Output the [X, Y] coordinate of the center of the cell containing the given text.  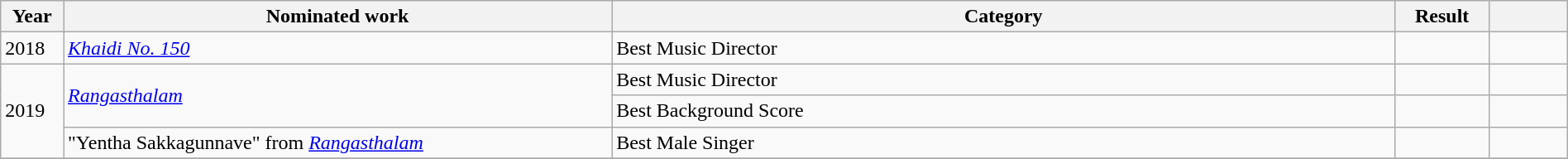
2018 [32, 48]
Year [32, 17]
Best Background Score [1004, 111]
Category [1004, 17]
2019 [32, 111]
Rangasthalam [337, 95]
Khaidi No. 150 [337, 48]
Nominated work [337, 17]
"Yentha Sakkagunnave" from Rangasthalam [337, 142]
Best Male Singer [1004, 142]
Result [1442, 17]
